Extract the [x, y] coordinate from the center of the cell holding the provided text.  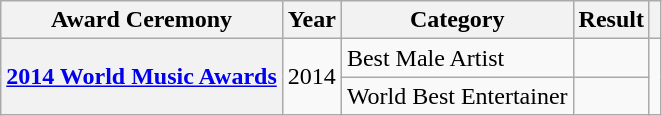
Year [312, 20]
2014 [312, 77]
2014 World Music Awards [142, 77]
Best Male Artist [457, 58]
Category [457, 20]
Result [611, 20]
Award Ceremony [142, 20]
World Best Entertainer [457, 96]
